Scan for the cell matching the given text and deliver its [X, Y] coordinate at center. 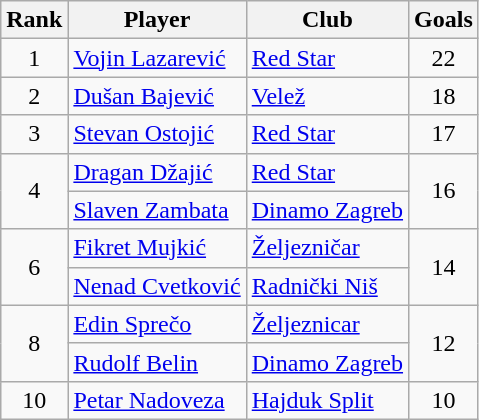
Goals [444, 20]
Željezničar [327, 248]
17 [444, 134]
6 [34, 267]
Željeznicar [327, 324]
Edin Sprečo [157, 324]
Petar Nadoveza [157, 400]
3 [34, 134]
4 [34, 191]
Dušan Bajević [157, 96]
Velež [327, 96]
Nenad Cvetković [157, 286]
1 [34, 58]
Player [157, 20]
Dragan Džajić [157, 172]
Club [327, 20]
Rank [34, 20]
12 [444, 343]
Radnički Niš [327, 286]
14 [444, 267]
Fikret Mujkić [157, 248]
Hajduk Split [327, 400]
Slaven Zambata [157, 210]
Stevan Ostojić [157, 134]
Vojin Lazarević [157, 58]
2 [34, 96]
22 [444, 58]
16 [444, 191]
Rudolf Belin [157, 362]
8 [34, 343]
18 [444, 96]
